Return (X, Y) of the center of cell containing provided text 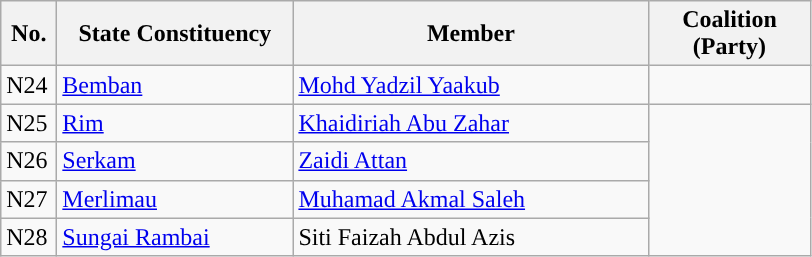
N26 (29, 161)
Khaidiriah Abu Zahar (471, 123)
N28 (29, 237)
Muhamad Akmal Saleh (471, 199)
Siti Faizah Abdul Azis (471, 237)
Serkam (175, 161)
Coalition (Party) (730, 34)
Zaidi Attan (471, 161)
State Constituency (175, 34)
Sungai Rambai (175, 237)
Merlimau (175, 199)
N27 (29, 199)
Bemban (175, 85)
Rim (175, 123)
Mohd Yadzil Yaakub (471, 85)
No. (29, 34)
N24 (29, 85)
Member (471, 34)
N25 (29, 123)
